Output the (X, Y) coordinate of the center of the cell containing the given text.  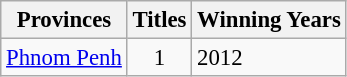
2012 (269, 58)
Provinces (64, 20)
1 (160, 58)
Titles (160, 20)
Phnom Penh (64, 58)
Winning Years (269, 20)
